Detect which cell encompasses the target text, then output its (X, Y) center coordinate. 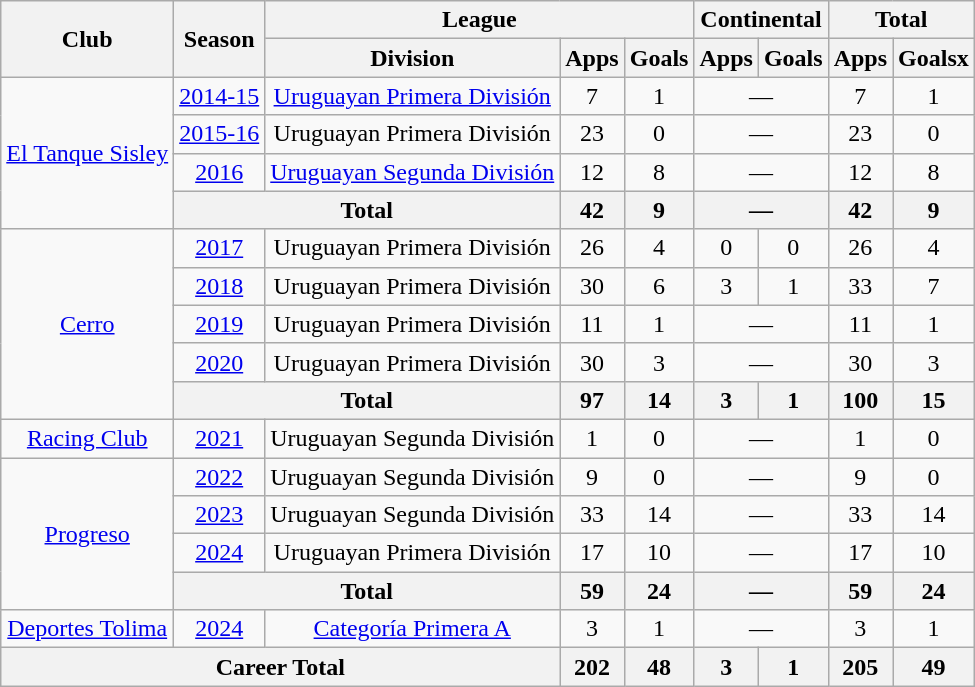
Racing Club (88, 438)
El Tanque Sisley (88, 153)
Club (88, 39)
2014-15 (220, 96)
2017 (220, 248)
Categoría Primera A (412, 629)
Progreso (88, 534)
2018 (220, 286)
Season (220, 39)
2020 (220, 362)
Career Total (280, 667)
Continental (761, 20)
Cerro (88, 324)
2015-16 (220, 134)
205 (860, 667)
100 (860, 400)
Goalsx (934, 58)
Division (412, 58)
15 (934, 400)
2021 (220, 438)
2022 (220, 477)
Deportes Tolima (88, 629)
202 (592, 667)
2023 (220, 515)
2019 (220, 324)
2016 (220, 172)
48 (659, 667)
League (480, 20)
97 (592, 400)
49 (934, 667)
6 (659, 286)
